For the text-containing cell, return its midpoint in (X, Y) coordinate format. 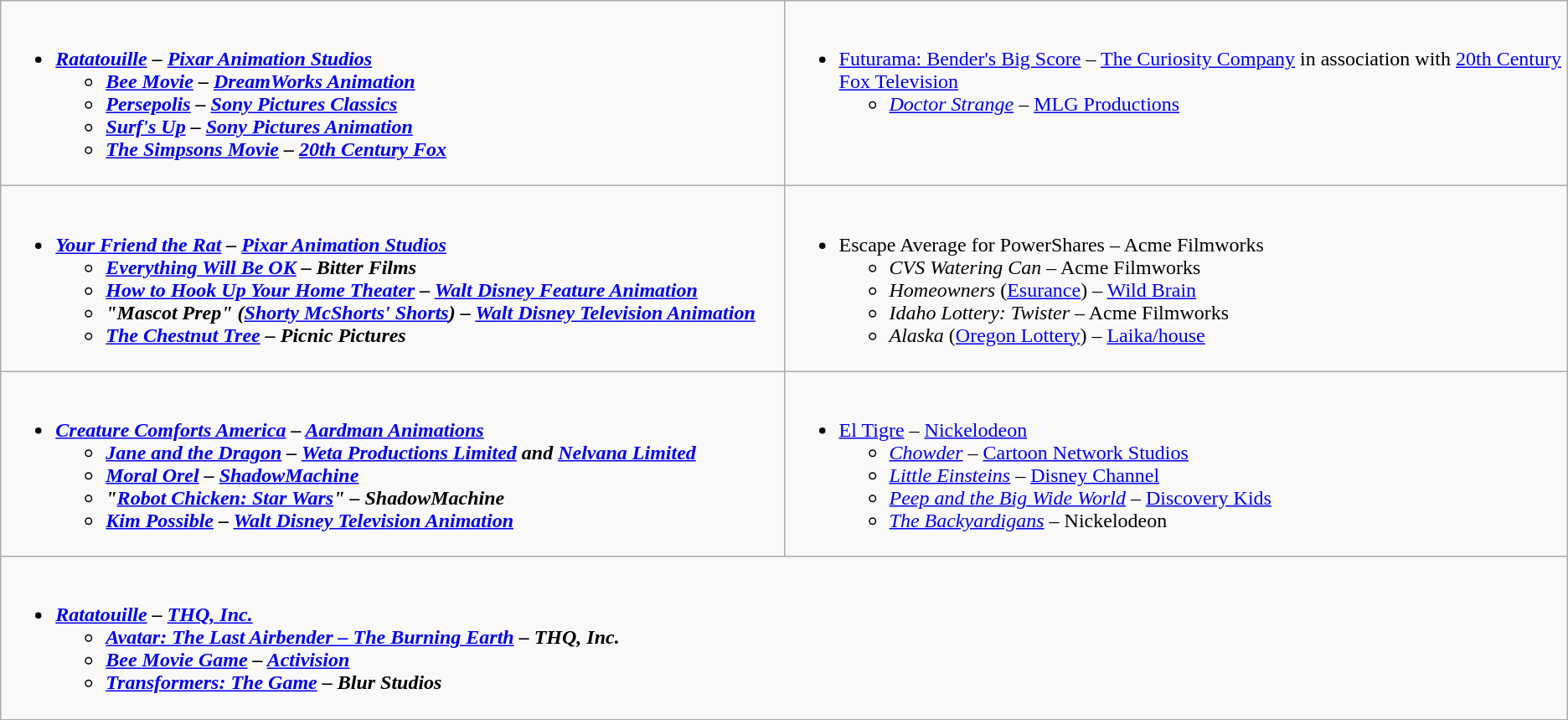
Futurama: Bender's Big Score – The Curiosity Company in association with 20th Century Fox TelevisionDoctor Strange – MLG Productions (1176, 94)
Ratatouille – THQ, Inc.Avatar: The Last Airbender – The Burning Earth – THQ, Inc.Bee Movie Game – ActivisionTransformers: The Game – Blur Studios (784, 638)
